Detect which cell encompasses the target text, then output its (X, Y) center coordinate. 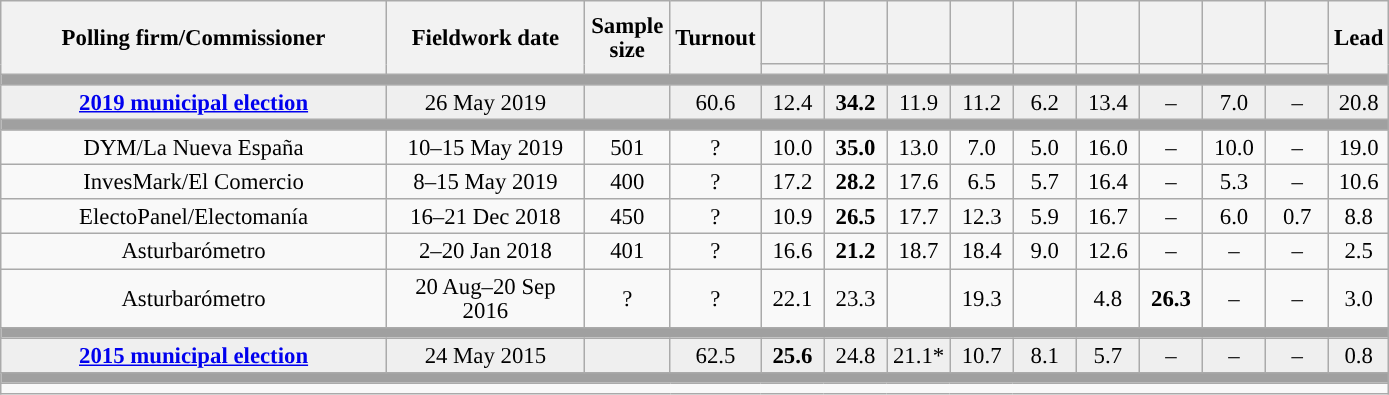
5.9 (1044, 218)
Polling firm/Commissioner (194, 38)
22.1 (792, 298)
ElectoPanel/Electomanía (194, 218)
13.4 (1108, 102)
2015 municipal election (194, 356)
4.8 (1108, 298)
10.7 (982, 356)
16.6 (792, 252)
26.3 (1170, 298)
21.1* (918, 356)
12.6 (1108, 252)
16.7 (1108, 218)
6.5 (982, 182)
12.3 (982, 218)
401 (627, 252)
23.3 (856, 298)
11.9 (918, 102)
18.4 (982, 252)
2–20 Jan 2018 (485, 252)
2.5 (1359, 252)
8–15 May 2019 (485, 182)
DYM/La Nueva España (194, 148)
Lead (1359, 38)
18.7 (918, 252)
26 May 2019 (485, 102)
28.2 (856, 182)
21.2 (856, 252)
20 Aug–20 Sep 2016 (485, 298)
400 (627, 182)
17.7 (918, 218)
5.3 (1234, 182)
8.8 (1359, 218)
25.6 (792, 356)
24.8 (856, 356)
62.5 (716, 356)
16–21 Dec 2018 (485, 218)
17.2 (792, 182)
0.8 (1359, 356)
10.6 (1359, 182)
0.7 (1298, 218)
8.1 (1044, 356)
10–15 May 2019 (485, 148)
Turnout (716, 38)
450 (627, 218)
19.0 (1359, 148)
24 May 2015 (485, 356)
60.6 (716, 102)
16.4 (1108, 182)
InvesMark/El Comercio (194, 182)
5.0 (1044, 148)
17.6 (918, 182)
6.2 (1044, 102)
11.2 (982, 102)
12.4 (792, 102)
9.0 (1044, 252)
10.9 (792, 218)
2019 municipal election (194, 102)
501 (627, 148)
Sample size (627, 38)
6.0 (1234, 218)
34.2 (856, 102)
13.0 (918, 148)
Fieldwork date (485, 38)
19.3 (982, 298)
35.0 (856, 148)
3.0 (1359, 298)
16.0 (1108, 148)
20.8 (1359, 102)
26.5 (856, 218)
